Find where the given text appears and provide that cell's center as [X, Y] coordinate. 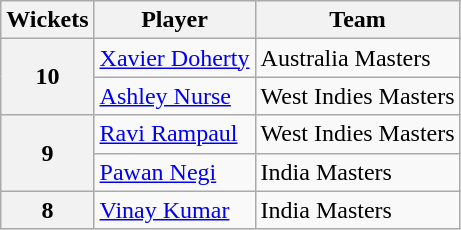
10 [48, 77]
8 [48, 210]
Team [358, 20]
Xavier Doherty [174, 58]
Vinay Kumar [174, 210]
Ravi Rampaul [174, 134]
Ashley Nurse [174, 96]
Player [174, 20]
Australia Masters [358, 58]
Wickets [48, 20]
Pawan Negi [174, 172]
9 [48, 153]
